Return [x, y] of the center of cell containing provided text 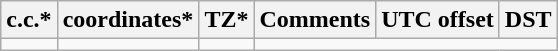
coordinates* [128, 20]
Comments [315, 20]
TZ* [226, 20]
DST [528, 20]
UTC offset [438, 20]
c.c.* [29, 20]
